Output the (x, y) coordinate of the center of the cell containing the given text.  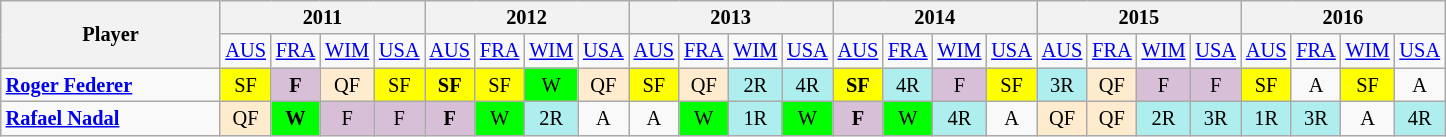
Roger Federer (111, 85)
2016 (1343, 17)
Rafael Nadal (111, 118)
2011 (322, 17)
2014 (935, 17)
2013 (731, 17)
Player (111, 34)
2012 (526, 17)
2015 (1139, 17)
